Extract the [x, y] coordinate from the center of the cell holding the provided text.  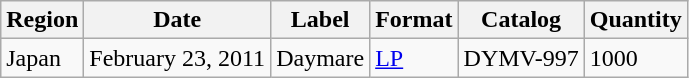
Label [320, 20]
Format [414, 20]
Date [178, 20]
Japan [42, 58]
LP [414, 58]
February 23, 2011 [178, 58]
Quantity [636, 20]
Daymare [320, 58]
DYMV-997 [521, 58]
Region [42, 20]
1000 [636, 58]
Catalog [521, 20]
